Search for the cell housing the specified text and yield its (X, Y) center coordinate. 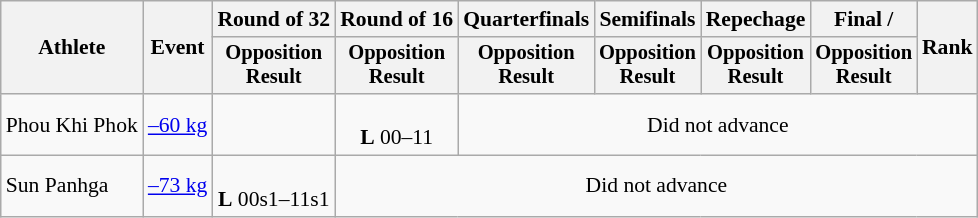
Quarterfinals (526, 19)
Semifinals (648, 19)
Repechage (756, 19)
Round of 16 (396, 19)
Phou Khi Phok (72, 124)
Rank (948, 48)
–60 kg (178, 124)
Event (178, 48)
Sun Panhga (72, 186)
L 00s1–11s1 (274, 186)
Round of 32 (274, 19)
Final / (864, 19)
–73 kg (178, 186)
Athlete (72, 48)
L 00–11 (396, 124)
